Find where the given text appears and provide that cell's center as (x, y) coordinate. 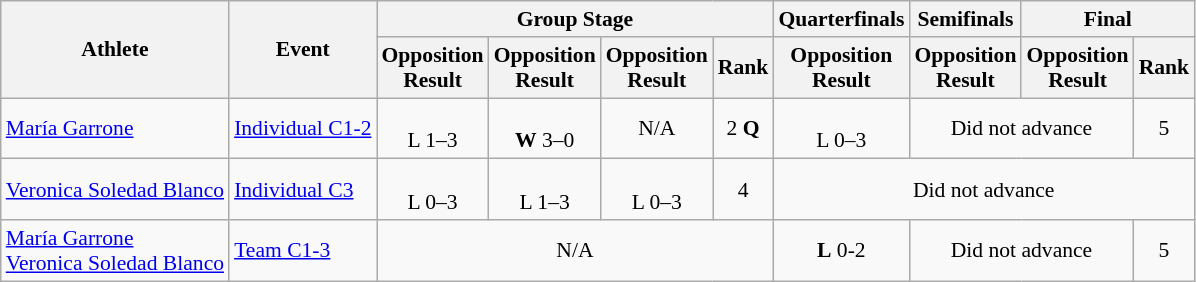
Group Stage (574, 19)
Veronica Soledad Blanco (115, 190)
2 Q (744, 128)
L 0-2 (841, 250)
María Garrone (115, 128)
Team C1-3 (302, 250)
Final (1108, 19)
Individual C3 (302, 190)
Quarterfinals (841, 19)
Semifinals (965, 19)
Athlete (115, 50)
María GarroneVeronica Soledad Blanco (115, 250)
Individual C1-2 (302, 128)
4 (744, 190)
W 3–0 (545, 128)
Event (302, 50)
